Capture the cell that displays the provided text and extract its (x, y) central coordinate. 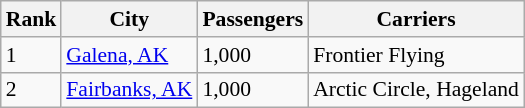
City (129, 19)
Passengers (252, 19)
1 (32, 55)
2 (32, 90)
Frontier Flying (416, 55)
Fairbanks, AK (129, 90)
Carriers (416, 19)
Rank (32, 19)
Galena, AK (129, 55)
Arctic Circle, Hageland (416, 90)
